Find where the given text appears and provide that cell's center as [x, y] coordinate. 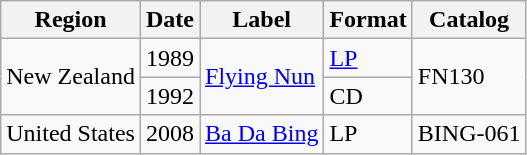
Format [368, 20]
Region [71, 20]
1989 [170, 58]
1992 [170, 96]
BING-061 [469, 134]
Label [262, 20]
CD [368, 96]
United States [71, 134]
Ba Da Bing [262, 134]
Date [170, 20]
Flying Nun [262, 77]
New Zealand [71, 77]
FN130 [469, 77]
2008 [170, 134]
Catalog [469, 20]
